Identify which cell holds the provided text, then report its [x, y] central coordinate. 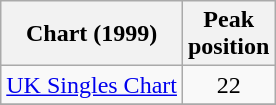
UK Singles Chart [92, 85]
Peakposition [228, 34]
22 [228, 85]
Chart (1999) [92, 34]
